Return [X, Y] of the center of cell containing provided text 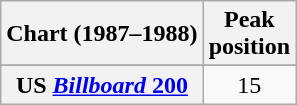
US Billboard 200 [102, 85]
Peakposition [249, 34]
15 [249, 85]
Chart (1987–1988) [102, 34]
